Return the (X, Y) coordinate for the center point of the cell that contains the specified text.  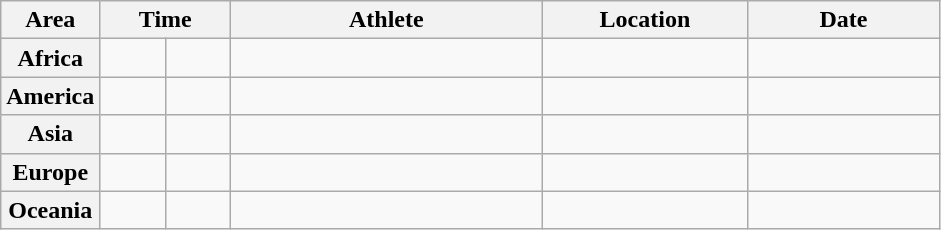
Area (50, 20)
America (50, 96)
Location (645, 20)
Africa (50, 58)
Date (844, 20)
Oceania (50, 210)
Time (166, 20)
Europe (50, 172)
Athlete (386, 20)
Asia (50, 134)
